Capture the cell that displays the provided text and extract its [X, Y] central coordinate. 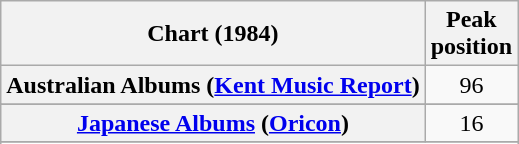
Chart (1984) [213, 34]
16 [471, 123]
96 [471, 85]
Australian Albums (Kent Music Report) [213, 85]
Japanese Albums (Oricon) [213, 123]
Peakposition [471, 34]
